Find where the given text appears and provide that cell's center as [X, Y] coordinate. 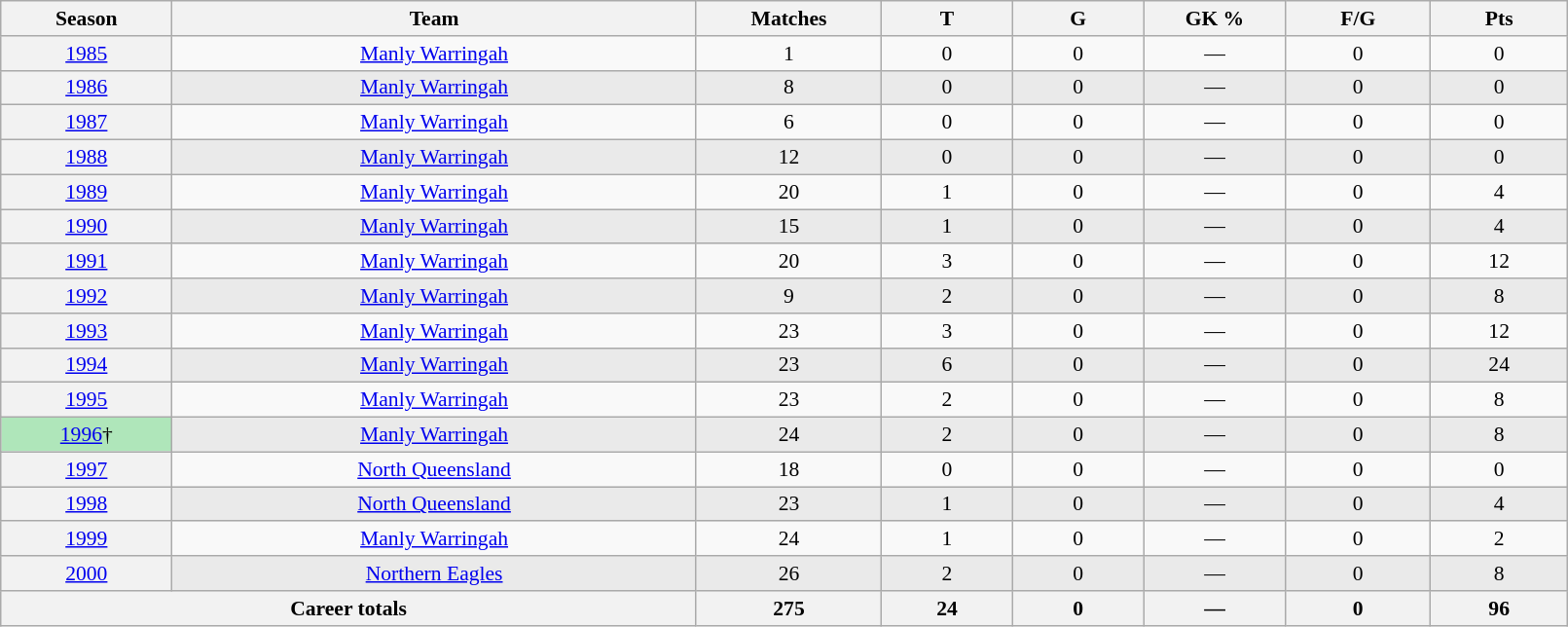
Career totals [348, 609]
1993 [87, 331]
F/G [1358, 18]
9 [788, 296]
1998 [87, 504]
96 [1499, 609]
Season [87, 18]
1991 [87, 262]
1987 [87, 123]
G [1078, 18]
Matches [788, 18]
26 [788, 573]
Pts [1499, 18]
2000 [87, 573]
1994 [87, 365]
1996† [87, 435]
T [948, 18]
1985 [87, 54]
1992 [87, 296]
1990 [87, 227]
1989 [87, 192]
Team [434, 18]
15 [788, 227]
275 [788, 609]
18 [788, 469]
1995 [87, 400]
GK % [1215, 18]
1999 [87, 539]
1986 [87, 88]
Northern Eagles [434, 573]
1988 [87, 158]
1997 [87, 469]
